Output the [X, Y] coordinate of the center of the cell containing the given text.  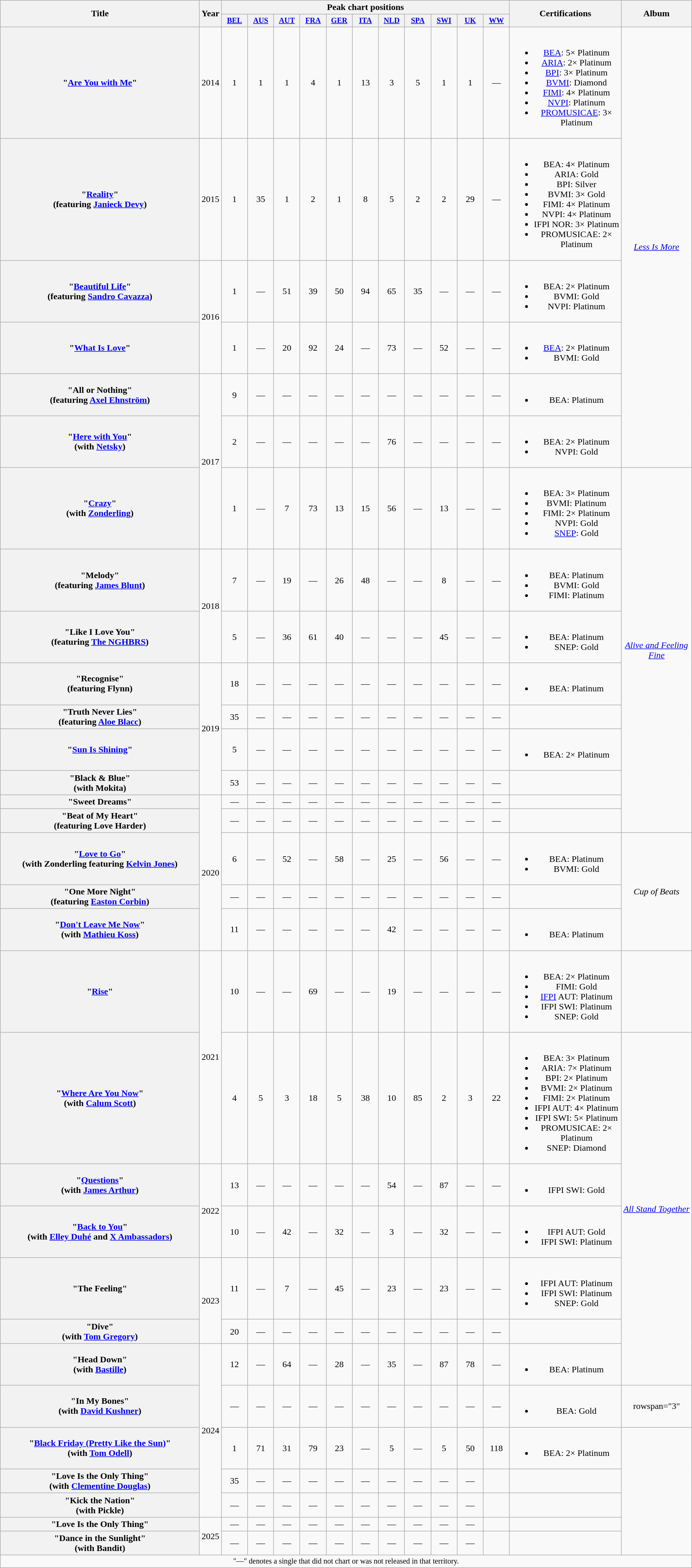
2025 [211, 1536]
64 [287, 1364]
2020 [211, 872]
26 [339, 580]
"Head Down"(with Bastille) [100, 1364]
"Are You with Me" [100, 82]
"Don't Leave Me Now" (with Mathieu Koss) [100, 930]
"The Feeling" [100, 1289]
2022 [211, 1211]
BEA: 2× PlatinumBVMI: Gold [565, 348]
BEA: Gold [565, 1406]
rowspan="3" [657, 1406]
"All or Nothing"(featuring Axel Ehnström) [100, 395]
BEA: 3× PlatinumBVMI: PlatinumFIMI: 2× PlatinumNVPI: GoldSNEP: Gold [565, 508]
"Crazy" (with Zonderling) [100, 508]
"Truth Never Lies"(featuring Aloe Blacc) [100, 717]
2021 [211, 1057]
2017 [211, 462]
12 [234, 1364]
2014 [211, 82]
"Love to Go"(with Zonderling featuring Kelvin Jones) [100, 859]
2023 [211, 1301]
"Where Are You Now"(with Calum Scott) [100, 1098]
36 [287, 637]
Peak chart positions [365, 7]
IFPI AUT: GoldIFPI SWI: Platinum [565, 1232]
"Love Is the Only Thing" [100, 1524]
25 [392, 859]
118 [496, 1448]
79 [313, 1448]
"Sweet Dreams" [100, 802]
BEA: PlatinumBVMI: GoldFIMI: Platinum [565, 580]
69 [313, 991]
39 [313, 291]
94 [365, 291]
"Back to You"(with Elley Duhé and X Ambassadors) [100, 1232]
"Dive"(with Tom Gregory) [100, 1332]
AUS [261, 21]
GER [339, 21]
2018 [211, 606]
All Stand Together [657, 1209]
Album [657, 14]
65 [392, 291]
24 [339, 348]
2016 [211, 317]
BEA: PlatinumSNEP: Gold [565, 637]
"Love Is the Only Thing"(with Clementine Douglas) [100, 1481]
6 [234, 859]
BEA: 2× PlatinumFIMI: GoldIFPI AUT: PlatinumIFPI SWI: PlatinumSNEP: Gold [565, 991]
9 [234, 395]
Year [211, 14]
"One More Night" (featuring Easton Corbin) [100, 897]
"Sun Is Shining" [100, 749]
"Questions"(with James Arthur) [100, 1185]
BEL [234, 21]
Certifications [565, 14]
Alive and Feeling Fine [657, 650]
"Here with You" (with Netsky) [100, 442]
UK [470, 21]
FRA [313, 21]
"Melody"(featuring James Blunt) [100, 580]
WW [496, 21]
"—" denotes a single that did not chart or was not released in that territory. [346, 1561]
"Beautiful Life"(featuring Sandro Cavazza) [100, 291]
61 [313, 637]
"Dance in the Sunlight"(with Bandit) [100, 1543]
29 [470, 200]
Title [100, 14]
76 [392, 442]
92 [313, 348]
2019 [211, 729]
SPA [418, 21]
BEA: 2× PlatinumNVPI: Gold [565, 442]
Less Is More [657, 247]
AUT [287, 21]
"Reality"(featuring Janieck Devy) [100, 200]
BEA: 5× PlatinumARIA: 2× PlatinumBPI: 3× PlatinumBVMI: DiamondFIMI: 4× PlatinumNVPI: PlatinumPROMUSICAE: 3× Platinum [565, 82]
SWI [444, 21]
38 [365, 1098]
BEA: 4× PlatinumARIA: GoldBPI: SilverBVMI: 3× GoldFIMI: 4× PlatinumNVPI: 4× PlatinumIFPI NOR: 3× PlatinumPROMUSICAE: 2× Platinum [565, 200]
58 [339, 859]
BEA: PlatinumBVMI: Gold [565, 859]
"Black & Blue"(with Mokita) [100, 783]
ITA [365, 21]
NLD [392, 21]
48 [365, 580]
BEA: 2× PlatinumBVMI: GoldNVPI: Platinum [565, 291]
40 [339, 637]
78 [470, 1364]
28 [339, 1364]
15 [365, 508]
"Like I Love You"(featuring The NGHBRS) [100, 637]
"Rise" [100, 991]
22 [496, 1098]
85 [418, 1098]
2024 [211, 1430]
"Black Friday (Pretty Like the Sun)"(with Tom Odell) [100, 1448]
"Recognise"(featuring Flynn) [100, 684]
"What Is Love" [100, 348]
"Kick the Nation"(with Pickle) [100, 1505]
"Beat of My Heart"(featuring Love Harder) [100, 820]
51 [287, 291]
31 [287, 1448]
"In My Bones"(with David Kushner) [100, 1406]
71 [261, 1448]
53 [234, 783]
Cup of Beats [657, 891]
IFPI AUT: PlatinumIFPI SWI: PlatinumSNEP: Gold [565, 1289]
54 [392, 1185]
2015 [211, 200]
IFPI SWI: Gold [565, 1185]
